Detect which cell encompasses the target text, then output its (x, y) center coordinate. 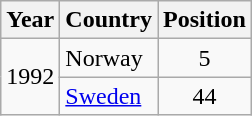
Year (30, 20)
5 (205, 58)
Position (205, 20)
Country (109, 20)
1992 (30, 77)
Norway (109, 58)
44 (205, 96)
Sweden (109, 96)
